Scan for the cell matching the given text and deliver its [x, y] coordinate at center. 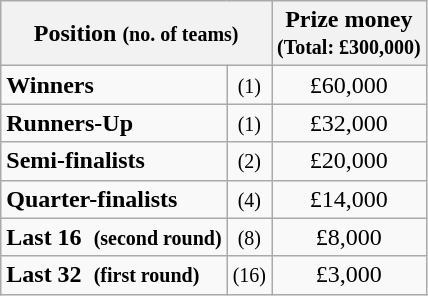
(4) [249, 199]
Last 32 (first round) [114, 275]
Prize money(Total: £300,000) [350, 34]
£14,000 [350, 199]
(2) [249, 161]
£3,000 [350, 275]
£8,000 [350, 237]
Last 16 (second round) [114, 237]
Runners-Up [114, 123]
Quarter-finalists [114, 199]
£20,000 [350, 161]
(8) [249, 237]
Position (no. of teams) [136, 34]
Semi-finalists [114, 161]
£60,000 [350, 85]
£32,000 [350, 123]
Winners [114, 85]
(16) [249, 275]
